Return the (x, y) coordinate for the center point of the cell that contains the specified text.  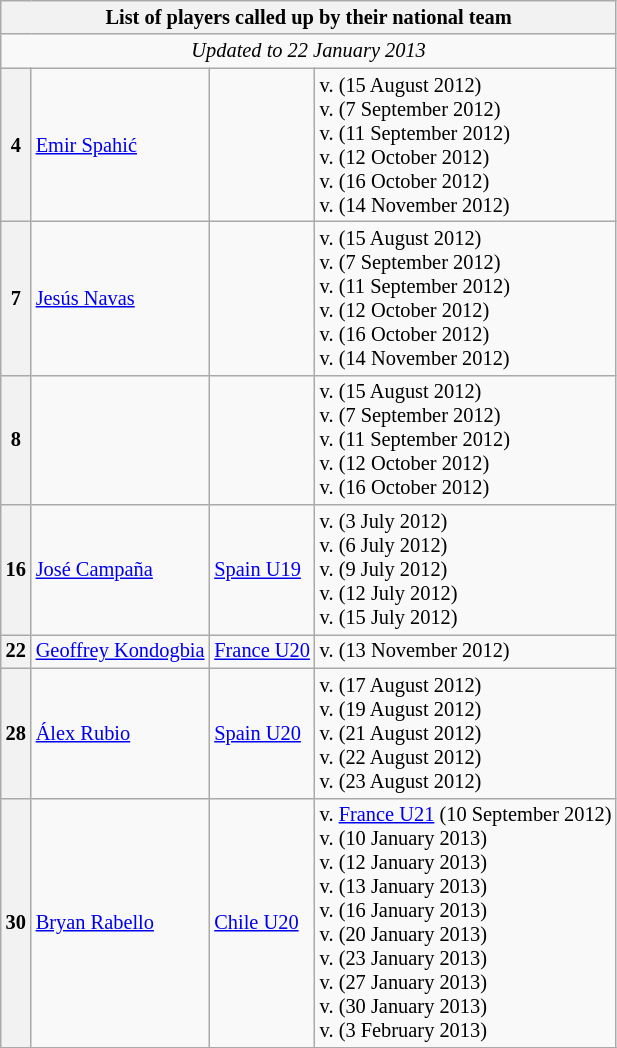
30 (16, 923)
Updated to 22 January 2013 (309, 51)
José Campaña (120, 570)
v. (17 August 2012)v. (19 August 2012)v. (21 August 2012)v. (22 August 2012)v. (23 August 2012) (466, 733)
Geoffrey Kondogbia (120, 651)
v. (15 August 2012)v. (7 September 2012)v. (11 September 2012)v. (12 October 2012)v. (16 October 2012) (466, 440)
v. (13 November 2012) (466, 651)
7 (16, 298)
8 (16, 440)
Álex Rubio (120, 733)
4 (16, 145)
22 (16, 651)
Spain U19 (262, 570)
Bryan Rabello (120, 923)
List of players called up by their national team (309, 17)
Emir Spahić (120, 145)
16 (16, 570)
28 (16, 733)
Chile U20 (262, 923)
Spain U20 (262, 733)
v. (3 July 2012)v. (6 July 2012)v. (9 July 2012)v. (12 July 2012)v. (15 July 2012) (466, 570)
Jesús Navas (120, 298)
France U20 (262, 651)
